Return (X, Y) of the center of cell containing provided text 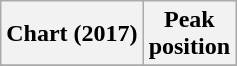
Chart (2017) (72, 34)
Peakposition (189, 34)
